Identify which cell holds the provided text, then report its [X, Y] central coordinate. 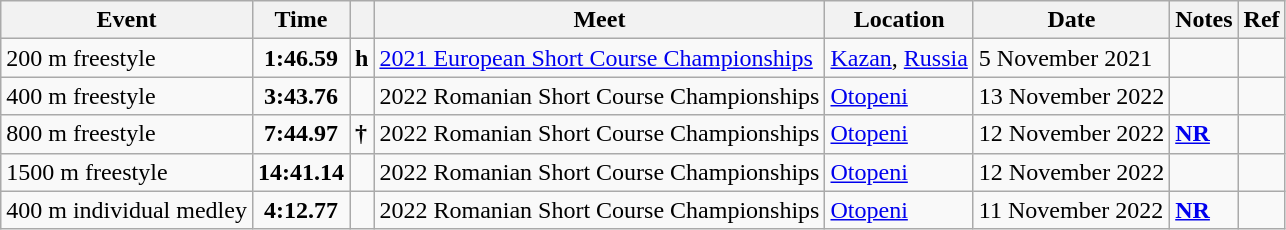
5 November 2021 [1071, 58]
3:43.76 [300, 96]
800 m freestyle [127, 134]
Ref [1262, 20]
Event [127, 20]
4:12.77 [300, 210]
Meet [600, 20]
7:44.97 [300, 134]
Location [899, 20]
1:46.59 [300, 58]
11 November 2022 [1071, 210]
Time [300, 20]
† [362, 134]
Kazan, Russia [899, 58]
13 November 2022 [1071, 96]
2021 European Short Course Championships [600, 58]
14:41.14 [300, 172]
Date [1071, 20]
400 m freestyle [127, 96]
h [362, 58]
200 m freestyle [127, 58]
1500 m freestyle [127, 172]
400 m individual medley [127, 210]
Notes [1204, 20]
